Search for the cell housing the specified text and yield its [x, y] center coordinate. 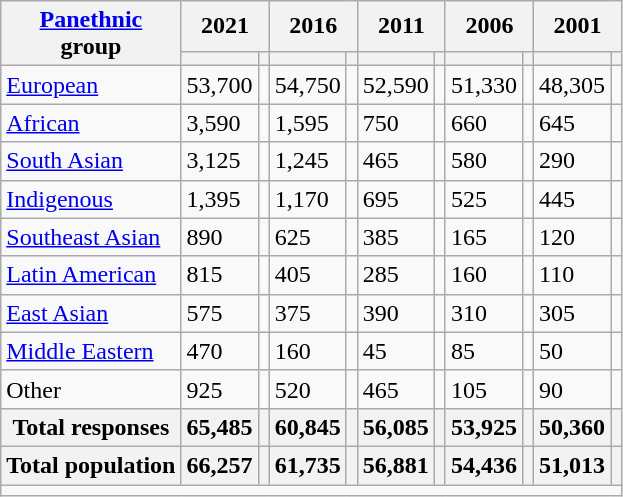
African [91, 123]
625 [308, 237]
South Asian [91, 161]
56,085 [396, 427]
290 [572, 161]
54,750 [308, 85]
3,125 [220, 161]
Total responses [91, 427]
48,305 [572, 85]
54,436 [484, 465]
56,881 [396, 465]
580 [484, 161]
51,013 [572, 465]
2001 [578, 26]
53,925 [484, 427]
85 [484, 351]
310 [484, 313]
51,330 [484, 85]
1,245 [308, 161]
815 [220, 275]
645 [572, 123]
1,170 [308, 199]
Southeast Asian [91, 237]
2011 [401, 26]
390 [396, 313]
575 [220, 313]
2021 [225, 26]
66,257 [220, 465]
165 [484, 237]
2006 [489, 26]
445 [572, 199]
European [91, 85]
Indigenous [91, 199]
45 [396, 351]
East Asian [91, 313]
Latin American [91, 275]
110 [572, 275]
105 [484, 389]
3,590 [220, 123]
520 [308, 389]
61,735 [308, 465]
285 [396, 275]
2016 [313, 26]
470 [220, 351]
90 [572, 389]
Total population [91, 465]
925 [220, 389]
60,845 [308, 427]
890 [220, 237]
1,595 [308, 123]
305 [572, 313]
750 [396, 123]
375 [308, 313]
695 [396, 199]
Middle Eastern [91, 351]
52,590 [396, 85]
405 [308, 275]
50 [572, 351]
53,700 [220, 85]
65,485 [220, 427]
1,395 [220, 199]
120 [572, 237]
385 [396, 237]
660 [484, 123]
Panethnicgroup [91, 34]
525 [484, 199]
Other [91, 389]
50,360 [572, 427]
